Locate the cell with the specified text and output its (X, Y) center coordinate. 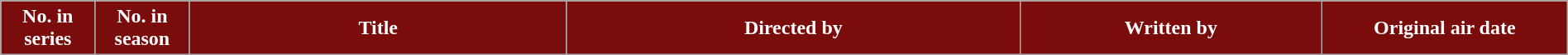
No. inseason (142, 28)
No. inseries (48, 28)
Title (378, 28)
Written by (1171, 28)
Directed by (793, 28)
Original air date (1444, 28)
